Identify which cell holds the provided text, then report its (x, y) central coordinate. 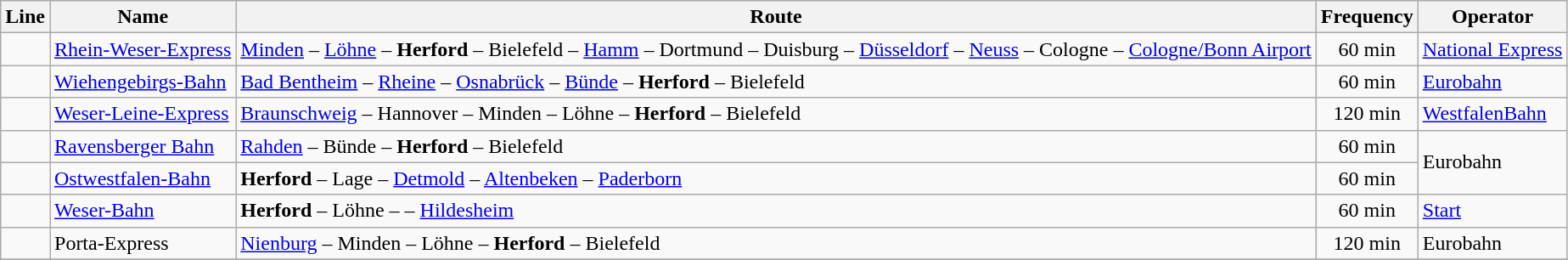
Name (143, 17)
Route (776, 17)
Minden – Löhne – Herford – Bielefeld – Hamm – Dortmund – Duisburg – Düsseldorf – Neuss – Cologne – Cologne/Bonn Airport (776, 49)
Ravensberger Bahn (143, 146)
Herford – Löhne – – Hildesheim (776, 211)
Bad Bentheim – Rheine – Osnabrück – Bünde – Herford – Bielefeld (776, 82)
Nienburg – Minden – Löhne – Herford – Bielefeld (776, 243)
Rahden – Bünde – Herford – Bielefeld (776, 146)
Operator (1492, 17)
Porta-Express (143, 243)
Ostwestfalen-Bahn (143, 178)
National Express (1492, 49)
Herford – Lage – Detmold – Altenbeken – Paderborn (776, 178)
Braunschweig – Hannover – Minden – Löhne – Herford – Bielefeld (776, 114)
Wiehengebirgs-Bahn (143, 82)
Rhein-Weser-Express (143, 49)
WestfalenBahn (1492, 114)
Start (1492, 211)
Frequency (1367, 17)
Line (25, 17)
Weser-Bahn (143, 211)
Weser-Leine-Express (143, 114)
